Determine the [x, y] coordinate at the center of the cell enclosing the given text.  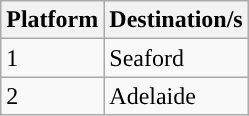
Destination/s [176, 20]
1 [52, 58]
2 [52, 96]
Adelaide [176, 96]
Platform [52, 20]
Seaford [176, 58]
